Return [x, y] of the center of cell containing provided text 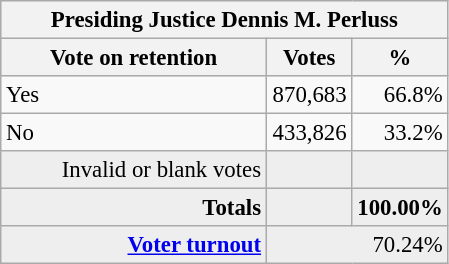
% [400, 58]
870,683 [309, 95]
Totals [134, 208]
433,826 [309, 133]
Votes [309, 58]
No [134, 133]
66.8% [400, 95]
33.2% [400, 133]
Yes [134, 95]
Presiding Justice Dennis M. Perluss [224, 20]
70.24% [357, 245]
Invalid or blank votes [134, 170]
100.00% [400, 208]
Vote on retention [134, 58]
Voter turnout [134, 245]
